Capture the cell that displays the provided text and extract its [x, y] central coordinate. 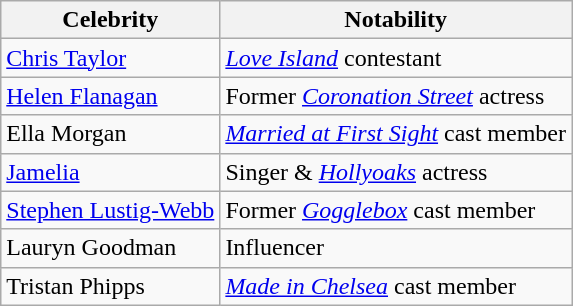
Chris Taylor [110, 58]
Ella Morgan [110, 134]
Singer & Hollyoaks actress [396, 172]
Celebrity [110, 20]
Former Coronation Street actress [396, 96]
Influencer [396, 248]
Former Gogglebox cast member [396, 210]
Made in Chelsea cast member [396, 286]
Married at First Sight cast member [396, 134]
Stephen Lustig-Webb [110, 210]
Tristan Phipps [110, 286]
Love Island contestant [396, 58]
Lauryn Goodman [110, 248]
Helen Flanagan [110, 96]
Jamelia [110, 172]
Notability [396, 20]
